From the cell containing the given text, extract its center point as (X, Y) coordinate. 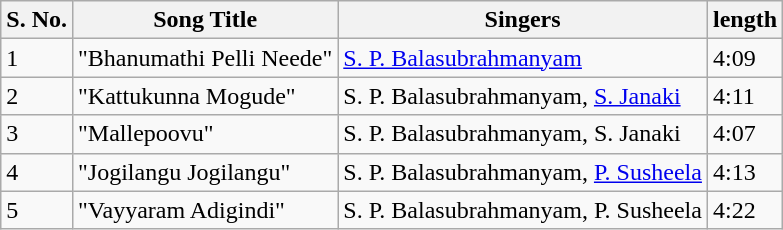
S. P. Balasubrahmanyam (523, 58)
Singers (523, 20)
4:09 (744, 58)
4:13 (744, 172)
1 (37, 58)
5 (37, 210)
Song Title (204, 20)
2 (37, 96)
"Jogilangu Jogilangu" (204, 172)
"Mallepoovu" (204, 134)
length (744, 20)
"Bhanumathi Pelli Neede" (204, 58)
"Kattukunna Mogude" (204, 96)
3 (37, 134)
S. No. (37, 20)
4:11 (744, 96)
4:07 (744, 134)
"Vayyaram Adigindi" (204, 210)
4:22 (744, 210)
4 (37, 172)
